Determine the [x, y] coordinate at the center of the cell enclosing the given text.  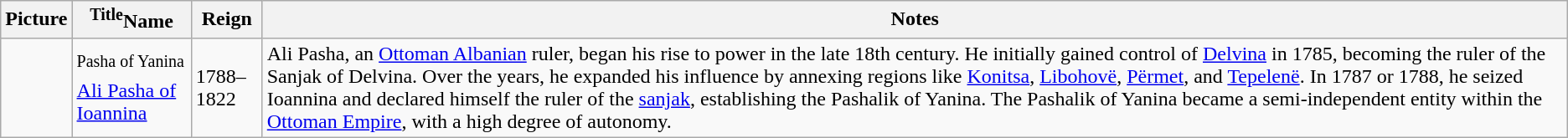
TitleName [132, 20]
Notes [915, 20]
Picture [37, 20]
Reign [226, 20]
1788–1822 [226, 87]
Pasha of YaninaAli Pasha of Ioannina [132, 87]
